Determine the [X, Y] coordinate at the center of the cell enclosing the given text.  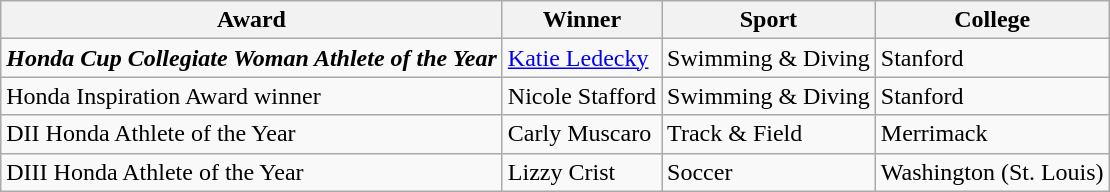
Honda Inspiration Award winner [252, 96]
Award [252, 20]
Track & Field [769, 134]
Honda Cup Collegiate Woman Athlete of the Year [252, 58]
Soccer [769, 172]
Washington (St. Louis) [992, 172]
Merrimack [992, 134]
Carly Muscaro [582, 134]
Katie Ledecky [582, 58]
Sport [769, 20]
Nicole Stafford [582, 96]
Winner [582, 20]
Lizzy Crist [582, 172]
DII Honda Athlete of the Year [252, 134]
DIII Honda Athlete of the Year [252, 172]
College [992, 20]
